From the cell containing the given text, extract its center point as [X, Y] coordinate. 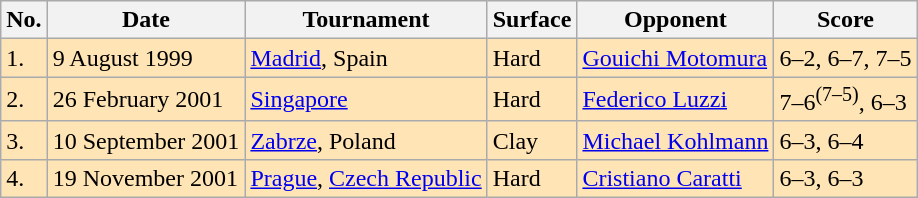
Gouichi Motomura [676, 58]
Tournament [366, 20]
Date [146, 20]
2. [24, 100]
Madrid, Spain [366, 58]
1. [24, 58]
Singapore [366, 100]
3. [24, 140]
6–2, 6–7, 7–5 [846, 58]
Prague, Czech Republic [366, 178]
Surface [532, 20]
Michael Kohlmann [676, 140]
Federico Luzzi [676, 100]
7–6(7–5), 6–3 [846, 100]
Score [846, 20]
9 August 1999 [146, 58]
19 November 2001 [146, 178]
Opponent [676, 20]
26 February 2001 [146, 100]
No. [24, 20]
Cristiano Caratti [676, 178]
6–3, 6–4 [846, 140]
4. [24, 178]
Clay [532, 140]
10 September 2001 [146, 140]
Zabrze, Poland [366, 140]
6–3, 6–3 [846, 178]
